For the text-containing cell, return its midpoint in [x, y] coordinate format. 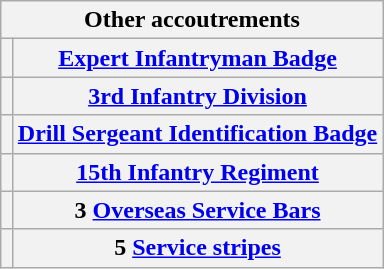
15th Infantry Regiment [197, 172]
Drill Sergeant Identification Badge [197, 134]
Other accoutrements [192, 20]
3 Overseas Service Bars [197, 210]
5 Service stripes [197, 248]
3rd Infantry Division [197, 96]
Expert Infantryman Badge [197, 58]
